Pinpoint the cell where the given text exists, returning its [X, Y] midpoint coordinate. 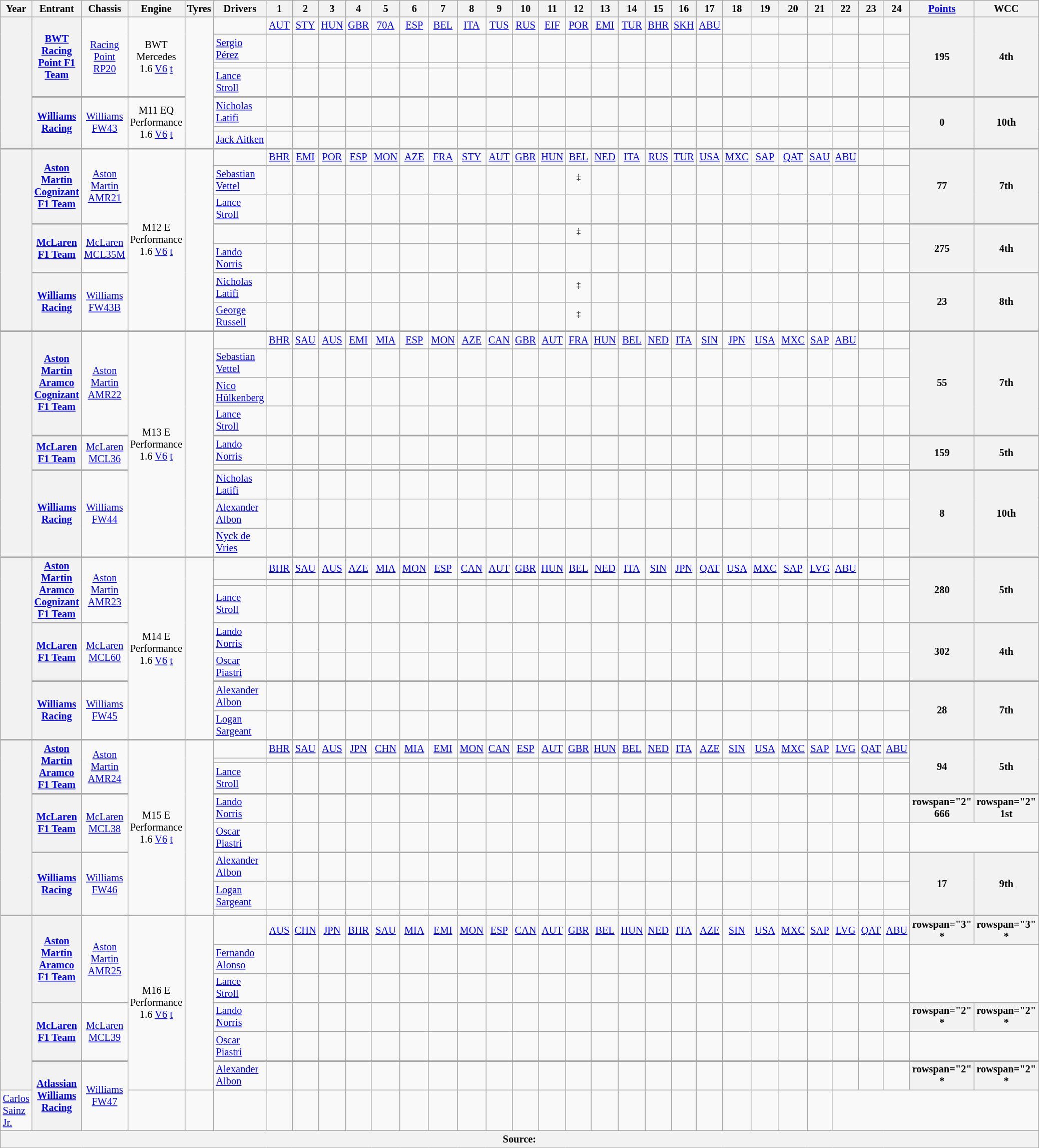
9 [499, 9]
M11 EQ Performance 1.6 V6 t [156, 122]
Williams FW46 [105, 883]
McLaren MCL60 [105, 652]
77 [942, 186]
McLaren MCL35M [105, 248]
16 [684, 9]
195 [942, 57]
Aston Martin AMR25 [105, 959]
24 [897, 9]
Sergio Pérez [240, 49]
M12 E Performance 1.6 V6 t [156, 239]
SKH [684, 26]
George Russell [240, 316]
7 [442, 9]
McLaren MCL36 [105, 453]
BWT Racing Point F1 Team [57, 57]
Engine [156, 9]
M16 E Performance 1.6 V6 t [156, 1002]
Williams FW47 [105, 1095]
8th [1006, 301]
20 [793, 9]
12 [579, 9]
Williams FW43 [105, 122]
Tyres [199, 9]
M13 E Performance 1.6 V6 t [156, 444]
Chassis [105, 9]
Aston Martin AMR23 [105, 590]
22 [846, 9]
5 [385, 9]
Williams FW44 [105, 513]
Williams FW43B [105, 301]
Aston Martin AMR22 [105, 383]
19 [765, 9]
Nico Hülkenberg [240, 392]
28 [942, 711]
BWT Mercedes 1.6 V6 t [156, 57]
WCC [1006, 9]
Fernando Alonso [240, 959]
18 [737, 9]
10 [526, 9]
Jack Aitken [240, 139]
9th [1006, 883]
M15 E Performance 1.6 V6 t [156, 827]
Nyck de Vries [240, 542]
2 [305, 9]
13 [605, 9]
rowspan="2" 666 [942, 808]
94 [942, 766]
15 [658, 9]
Entrant [57, 9]
M14 E Performance 1.6 V6 t [156, 649]
McLaren MCL39 [105, 1031]
0 [942, 122]
55 [942, 383]
Aston Martin AMR24 [105, 766]
14 [632, 9]
159 [942, 453]
275 [942, 248]
McLaren MCL38 [105, 823]
280 [942, 590]
11 [552, 9]
Williams FW45 [105, 711]
Source: [519, 1139]
Racing Point RP20 [105, 57]
4 [358, 9]
TUS [499, 26]
Points [942, 9]
70A [385, 26]
EIF [552, 26]
1 [279, 9]
Carlos Sainz Jr. [16, 1110]
Aston Martin Cognizant F1 Team [57, 186]
3 [332, 9]
Drivers [240, 9]
6 [414, 9]
21 [820, 9]
Aston Martin AMR21 [105, 186]
rowspan="2" 1st [1006, 808]
Year [16, 9]
Atlassian Williams Racing [57, 1095]
302 [942, 652]
